Detect which cell encompasses the target text, then output its (x, y) center coordinate. 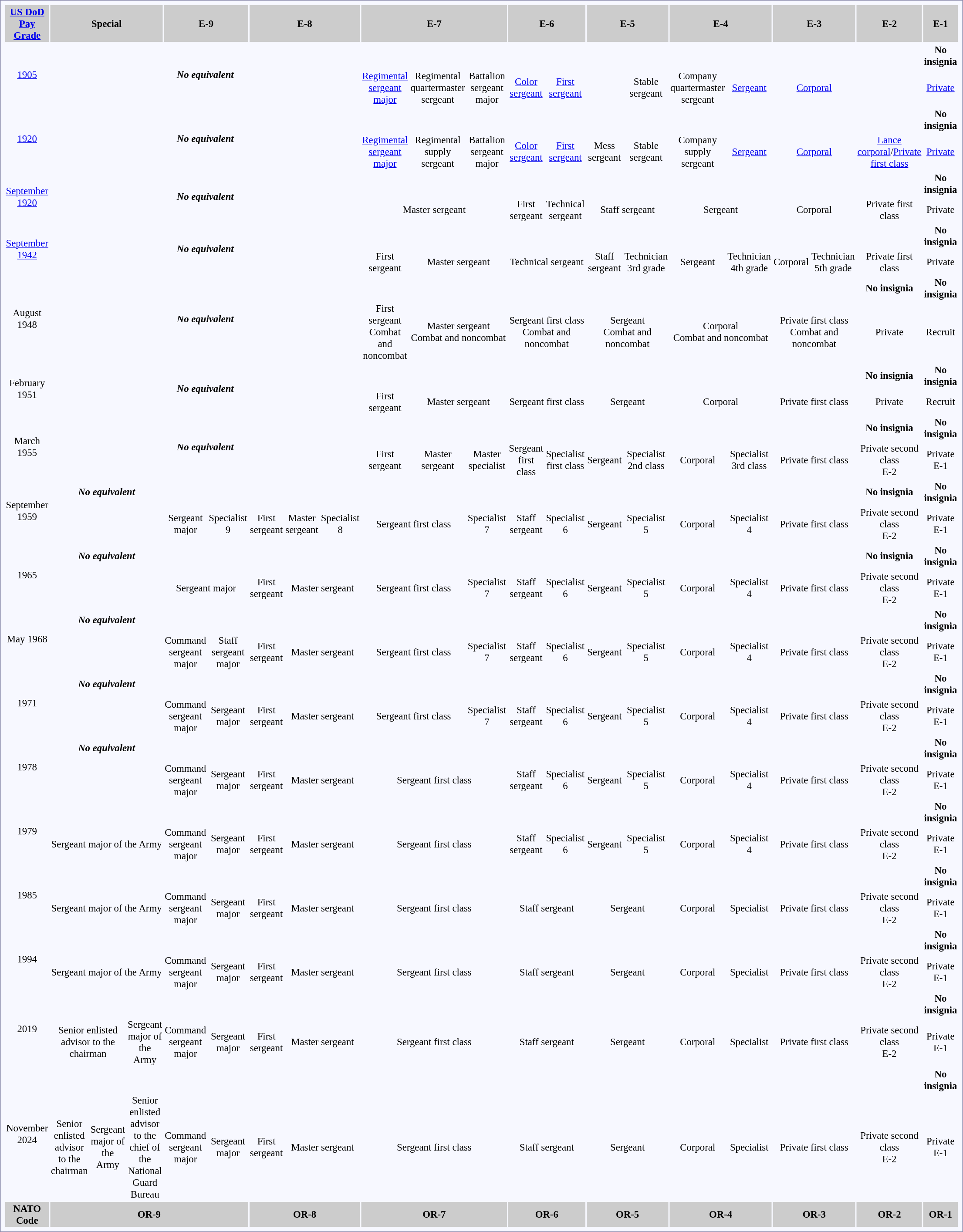
1965 (27, 575)
Master specialist (487, 460)
Technician 4th grade (749, 262)
Specialist 2nd class (646, 460)
OR-1 (941, 1214)
September 1920 (27, 197)
E-1 (941, 24)
E-8 (305, 24)
2019 (27, 1029)
1978 (27, 767)
September 1942 (27, 249)
1994 (27, 959)
US DoD Pay Grade (27, 24)
1979 (27, 831)
September 1959 (27, 511)
Company quartermaster sergeant (698, 88)
Private first class Combat and noncombat (814, 332)
OR-2 (889, 1214)
First sergeant Combat and noncombat (385, 332)
March 1955 (27, 447)
OR-7 (434, 1214)
Specialist 3rd class (749, 460)
1920 (27, 138)
Regimental quartermaster sergeant (438, 88)
Specialist first class (565, 460)
E-3 (814, 24)
OR-3 (814, 1214)
E-4 (721, 24)
E-2 (889, 24)
August 1948 (27, 319)
Technician 5th grade (833, 262)
E-9 (206, 24)
Specialist 9 (228, 524)
November 2024 (27, 1134)
1971 (27, 703)
1905 (27, 74)
Specialist 8 (340, 524)
Company supply sergeant (698, 152)
1985 (27, 895)
Senior enlisted advisor to the chief of the National Guard Bureau (145, 1147)
E-5 (628, 24)
Staff sergeant major (228, 652)
February 1951 (27, 388)
Special (106, 24)
May 1968 (27, 639)
OR-9 (149, 1214)
Master sergeant Combat and noncombat (458, 332)
Mess sergeant (605, 152)
OR-8 (305, 1214)
E-6 (547, 24)
Corporal Combat and noncombat (721, 332)
Lance corporal/Private first class (889, 152)
OR-6 (547, 1214)
NATO Code (27, 1214)
OR-5 (628, 1214)
Technician 3rd grade (646, 262)
Regimental supply sergeant (438, 152)
E-7 (434, 24)
Sergeant first class Combat and noncombat (547, 332)
OR-4 (721, 1214)
Sergeant Combat and noncombat (628, 332)
